Detect which cell encompasses the target text, then output its (X, Y) center coordinate. 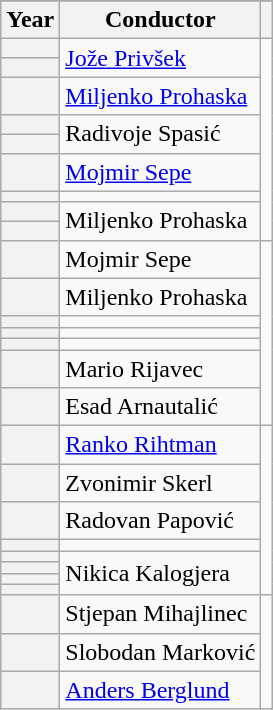
Radovan Papović (160, 521)
Slobodan Marković (160, 652)
Jože Privšek (160, 58)
Conductor (160, 20)
Nikica Kalogjera (160, 573)
Anders Berglund (160, 690)
Zvonimir Skerl (160, 483)
Radivoje Spasić (160, 134)
Ranko Rihtman (160, 445)
Stjepan Mihajlinec (160, 614)
Esad Arnautalić (160, 407)
Mario Rijavec (160, 369)
Year (30, 20)
